Locate the cell with the specified text and output its [X, Y] center coordinate. 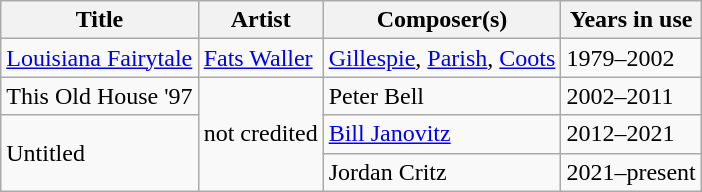
Bill Janovitz [442, 134]
Untitled [100, 153]
1979–2002 [631, 58]
Years in use [631, 20]
2002–2011 [631, 96]
Composer(s) [442, 20]
Peter Bell [442, 96]
Artist [260, 20]
Gillespie, Parish, Coots [442, 58]
2012–2021 [631, 134]
Fats Waller [260, 58]
Louisiana Fairytale [100, 58]
2021–present [631, 172]
This Old House '97 [100, 96]
Title [100, 20]
not credited [260, 134]
Jordan Critz [442, 172]
